For the text-containing cell, return its midpoint in (X, Y) coordinate format. 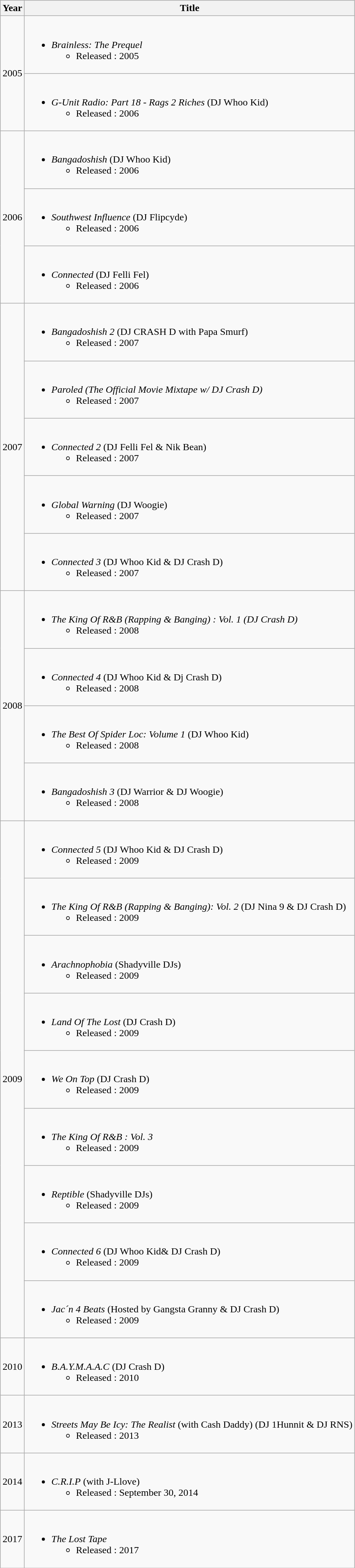
2009 (12, 1079)
2013 (12, 1424)
Connected (DJ Felli Fel)Released : 2006 (189, 275)
Connected 3 (DJ Whoo Kid & DJ Crash D)Released : 2007 (189, 562)
2008 (12, 705)
Year (12, 8)
Streets May Be Icy: The Realist (with Cash Daddy) (DJ 1Hunnit & DJ RNS)Released : 2013 (189, 1424)
C.R.I.P (with J-Llove)Released : September 30, 2014 (189, 1481)
2014 (12, 1481)
The King Of R&B (Rapping & Banging) : Vol. 1 (DJ Crash D)Released : 2008 (189, 619)
Southwest Influence (DJ Flipcyde)Released : 2006 (189, 217)
Connected 2 (DJ Felli Fel & Nik Bean)Released : 2007 (189, 447)
2017 (12, 1539)
Arachnophobia (Shadyville DJs)Released : 2009 (189, 964)
Connected 5 (DJ Whoo Kid & DJ Crash D)Released : 2009 (189, 849)
2005 (12, 73)
Reptible (Shadyville DJs)Released : 2009 (189, 1194)
The Best Of Spider Loc: Volume 1 (DJ Whoo Kid)Released : 2008 (189, 735)
Paroled (The Official Movie Mixtape w/ DJ Crash D)Released : 2007 (189, 389)
We On Top (DJ Crash D)Released : 2009 (189, 1079)
Connected 6 (DJ Whoo Kid& DJ Crash D)Released : 2009 (189, 1252)
Connected 4 (DJ Whoo Kid & Dj Crash D)Released : 2008 (189, 677)
The King Of R&B (Rapping & Banging): Vol. 2 (DJ Nina 9 & DJ Crash D)Released : 2009 (189, 907)
Title (189, 8)
2010 (12, 1367)
Jac´n 4 Beats (Hosted by Gangsta Granny & DJ Crash D)Released : 2009 (189, 1309)
The Lost TapeReleased : 2017 (189, 1539)
Brainless: The PrequelReleased : 2005 (189, 45)
Bangadoshish 3 (DJ Warrior & DJ Woogie)Released : 2008 (189, 792)
Global Warning (DJ Woogie)Released : 2007 (189, 504)
G-Unit Radio: Part 18 - Rags 2 Riches (DJ Whoo Kid)Released : 2006 (189, 102)
Bangadoshish 2 (DJ CRASH D with Papa Smurf)Released : 2007 (189, 332)
Land Of The Lost (DJ Crash D)Released : 2009 (189, 1022)
2007 (12, 447)
Bangadoshish (DJ Whoo Kid)Released : 2006 (189, 160)
B.A.Y.M.A.A.C (DJ Crash D)Released : 2010 (189, 1367)
2006 (12, 217)
The King Of R&B : Vol. 3Released : 2009 (189, 1137)
